Extract the (x, y) coordinate from the center of the cell holding the provided text.  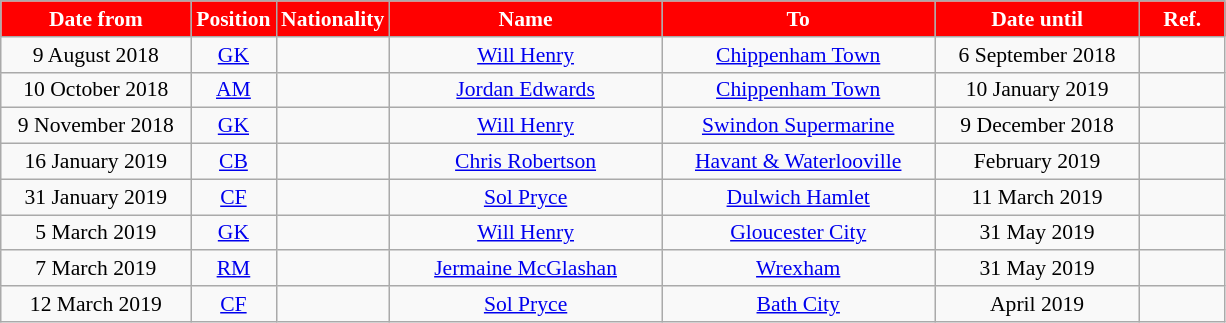
Gloucester City (798, 233)
16 January 2019 (96, 162)
6 September 2018 (1038, 55)
Position (234, 19)
Bath City (798, 304)
9 August 2018 (96, 55)
9 December 2018 (1038, 126)
AM (234, 90)
February 2019 (1038, 162)
Wrexham (798, 269)
Nationality (332, 19)
Date from (96, 19)
Name (526, 19)
Jordan Edwards (526, 90)
Ref. (1182, 19)
April 2019 (1038, 304)
11 March 2019 (1038, 197)
Date until (1038, 19)
Chris Robertson (526, 162)
To (798, 19)
10 October 2018 (96, 90)
10 January 2019 (1038, 90)
9 November 2018 (96, 126)
Swindon Supermarine (798, 126)
31 January 2019 (96, 197)
12 March 2019 (96, 304)
RM (234, 269)
CB (234, 162)
5 March 2019 (96, 233)
Jermaine McGlashan (526, 269)
Dulwich Hamlet (798, 197)
Havant & Waterlooville (798, 162)
7 March 2019 (96, 269)
